For the text-containing cell, return its midpoint in (X, Y) coordinate format. 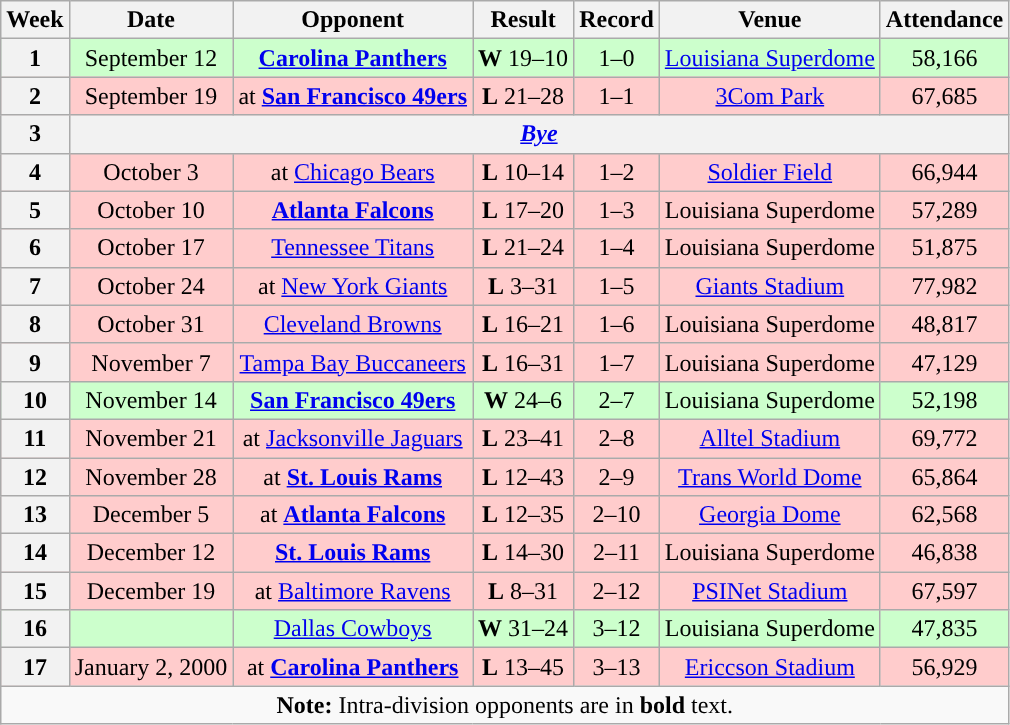
14 (35, 553)
L 17–20 (524, 210)
November 28 (151, 477)
at St. Louis Rams (353, 477)
W 19–10 (524, 58)
November 21 (151, 438)
1–3 (617, 210)
January 2, 2000 (151, 667)
1–1 (617, 96)
2–9 (617, 477)
1–0 (617, 58)
November 7 (151, 362)
6 (35, 248)
November 14 (151, 400)
W 24–6 (524, 400)
Cleveland Browns (353, 324)
1–6 (617, 324)
12 (35, 477)
L 21–24 (524, 248)
1–4 (617, 248)
Atlanta Falcons (353, 210)
Attendance (944, 20)
9 (35, 362)
4 (35, 172)
December 12 (151, 553)
September 12 (151, 58)
Dallas Cowboys (353, 629)
69,772 (944, 438)
at Baltimore Ravens (353, 591)
L 16–21 (524, 324)
Trans World Dome (770, 477)
11 (35, 438)
at San Francisco 49ers (353, 96)
L 21–28 (524, 96)
L 12–35 (524, 515)
2 (35, 96)
62,568 (944, 515)
L 16–31 (524, 362)
3–13 (617, 667)
at Atlanta Falcons (353, 515)
15 (35, 591)
at Jacksonville Jaguars (353, 438)
17 (35, 667)
2–10 (617, 515)
L 8–31 (524, 591)
St. Louis Rams (353, 553)
1–7 (617, 362)
Note: Intra-division opponents are in bold text. (505, 705)
Tampa Bay Buccaneers (353, 362)
65,864 (944, 477)
September 19 (151, 96)
W 31–24 (524, 629)
56,929 (944, 667)
L 12–43 (524, 477)
San Francisco 49ers (353, 400)
Opponent (353, 20)
Record (617, 20)
Tennessee Titans (353, 248)
Soldier Field (770, 172)
Date (151, 20)
at New York Giants (353, 286)
10 (35, 400)
L 23–41 (524, 438)
Carolina Panthers (353, 58)
47,835 (944, 629)
at Chicago Bears (353, 172)
5 (35, 210)
57,289 (944, 210)
October 24 (151, 286)
1–5 (617, 286)
3 (35, 134)
2–7 (617, 400)
2–8 (617, 438)
Week (35, 20)
October 3 (151, 172)
Bye (539, 134)
Georgia Dome (770, 515)
48,817 (944, 324)
67,685 (944, 96)
L 3–31 (524, 286)
13 (35, 515)
2–12 (617, 591)
October 10 (151, 210)
October 31 (151, 324)
3–12 (617, 629)
7 (35, 286)
1–2 (617, 172)
46,838 (944, 553)
51,875 (944, 248)
L 13–45 (524, 667)
58,166 (944, 58)
2–11 (617, 553)
Giants Stadium (770, 286)
1 (35, 58)
77,982 (944, 286)
Alltel Stadium (770, 438)
December 19 (151, 591)
16 (35, 629)
66,944 (944, 172)
8 (35, 324)
67,597 (944, 591)
at Carolina Panthers (353, 667)
47,129 (944, 362)
Venue (770, 20)
Result (524, 20)
3Com Park (770, 96)
December 5 (151, 515)
Ericcson Stadium (770, 667)
L 10–14 (524, 172)
October 17 (151, 248)
52,198 (944, 400)
L 14–30 (524, 553)
PSINet Stadium (770, 591)
